Provide the (X, Y) coordinate of the cell's center where the given text is located.  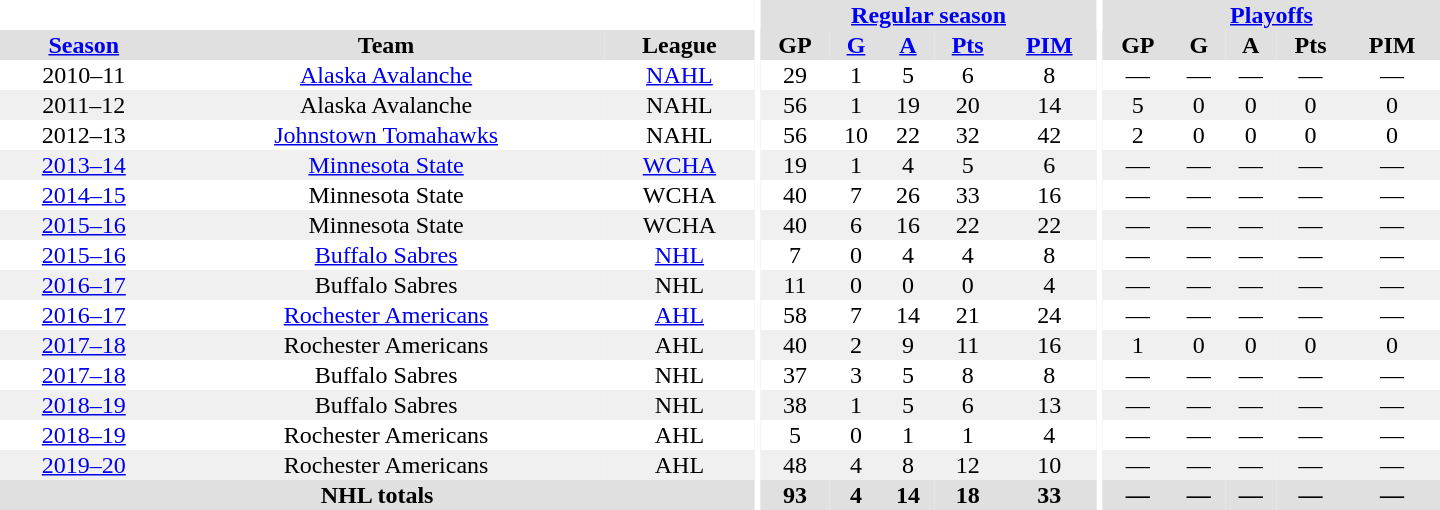
Team (386, 45)
26 (908, 195)
21 (968, 315)
2011–12 (84, 105)
2014–15 (84, 195)
NHL totals (377, 495)
32 (968, 135)
93 (795, 495)
29 (795, 75)
12 (968, 465)
58 (795, 315)
2012–13 (84, 135)
League (680, 45)
38 (795, 405)
20 (968, 105)
37 (795, 375)
13 (1049, 405)
2019–20 (84, 465)
Regular season (928, 15)
Playoffs (1272, 15)
18 (968, 495)
Season (84, 45)
3 (856, 375)
2013–14 (84, 165)
48 (795, 465)
9 (908, 345)
2010–11 (84, 75)
Johnstown Tomahawks (386, 135)
24 (1049, 315)
42 (1049, 135)
